Search for the cell housing the specified text and yield its [x, y] center coordinate. 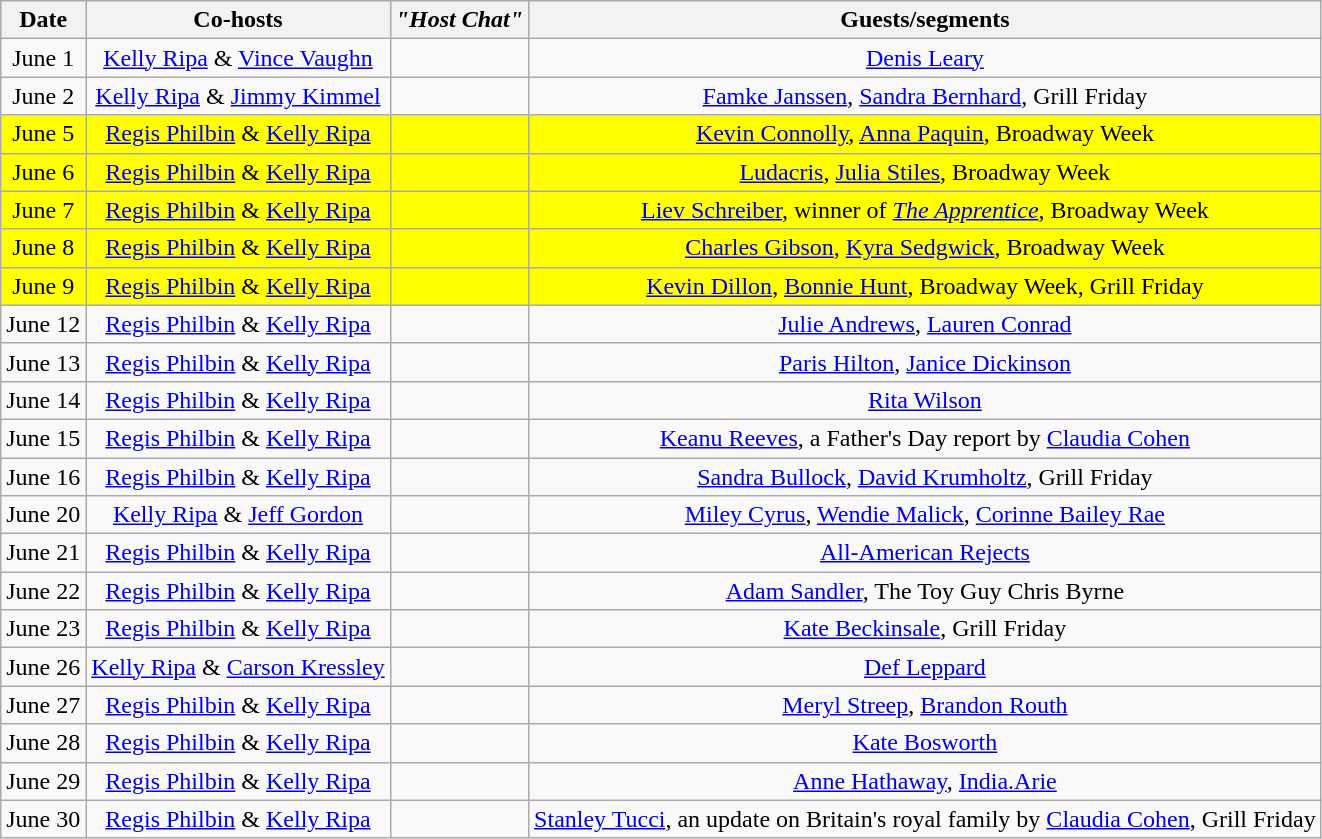
June 22 [44, 591]
June 21 [44, 553]
Paris Hilton, Janice Dickinson [926, 362]
Kevin Connolly, Anna Paquin, Broadway Week [926, 134]
June 30 [44, 819]
Sandra Bullock, David Krumholtz, Grill Friday [926, 477]
Keanu Reeves, a Father's Day report by Claudia Cohen [926, 438]
June 12 [44, 324]
Julie Andrews, Lauren Conrad [926, 324]
Adam Sandler, The Toy Guy Chris Byrne [926, 591]
June 6 [44, 172]
Denis Leary [926, 58]
Rita Wilson [926, 400]
Kelly Ripa & Carson Kressley [238, 667]
June 9 [44, 286]
June 15 [44, 438]
June 2 [44, 96]
June 20 [44, 515]
June 14 [44, 400]
Miley Cyrus, Wendie Malick, Corinne Bailey Rae [926, 515]
June 16 [44, 477]
Kevin Dillon, Bonnie Hunt, Broadway Week, Grill Friday [926, 286]
Def Leppard [926, 667]
June 13 [44, 362]
Kelly Ripa & Jeff Gordon [238, 515]
Charles Gibson, Kyra Sedgwick, Broadway Week [926, 248]
Meryl Streep, Brandon Routh [926, 705]
June 26 [44, 667]
Anne Hathaway, India.Arie [926, 781]
Guests/segments [926, 20]
Famke Janssen, Sandra Bernhard, Grill Friday [926, 96]
Kelly Ripa & Jimmy Kimmel [238, 96]
June 27 [44, 705]
Kelly Ripa & Vince Vaughn [238, 58]
June 5 [44, 134]
June 29 [44, 781]
June 23 [44, 629]
June 1 [44, 58]
June 7 [44, 210]
Kate Beckinsale, Grill Friday [926, 629]
Ludacris, Julia Stiles, Broadway Week [926, 172]
"Host Chat" [459, 20]
Co-hosts [238, 20]
June 8 [44, 248]
Stanley Tucci, an update on Britain's royal family by Claudia Cohen, Grill Friday [926, 819]
Date [44, 20]
Liev Schreiber, winner of The Apprentice, Broadway Week [926, 210]
June 28 [44, 743]
All-American Rejects [926, 553]
Kate Bosworth [926, 743]
